Scan for the cell matching the given text and deliver its (X, Y) coordinate at center. 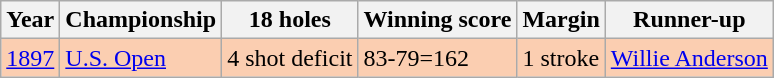
U.S. Open (141, 58)
4 shot deficit (290, 58)
Year (30, 20)
Runner-up (689, 20)
Winning score (438, 20)
1897 (30, 58)
Willie Anderson (689, 58)
Championship (141, 20)
18 holes (290, 20)
1 stroke (561, 58)
83-79=162 (438, 58)
Margin (561, 20)
